Capture the cell that displays the provided text and extract its (x, y) central coordinate. 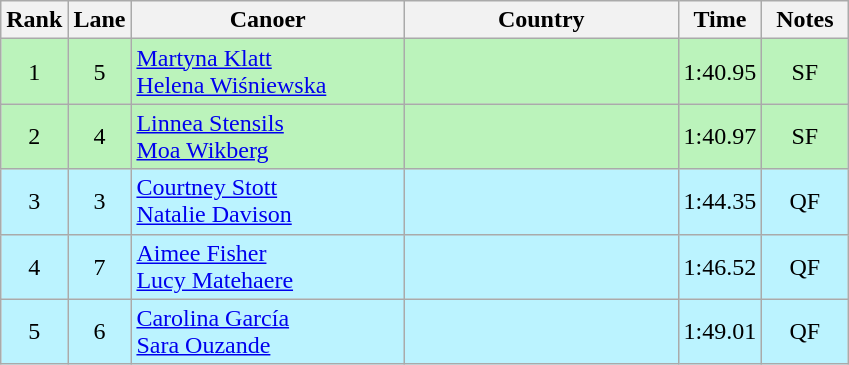
1:46.52 (720, 266)
2 (34, 136)
Carolina GarcíaSara Ouzande (268, 332)
1:49.01 (720, 332)
Canoer (268, 20)
1 (34, 72)
Time (720, 20)
Notes (805, 20)
1:40.97 (720, 136)
Rank (34, 20)
Courtney StottNatalie Davison (268, 202)
6 (100, 332)
1:40.95 (720, 72)
Aimee FisherLucy Matehaere (268, 266)
Linnea StensilsMoa Wikberg (268, 136)
7 (100, 266)
1:44.35 (720, 202)
Country (541, 20)
Martyna KlattHelena Wiśniewska (268, 72)
Lane (100, 20)
